Identify which cell holds the provided text, then report its [x, y] central coordinate. 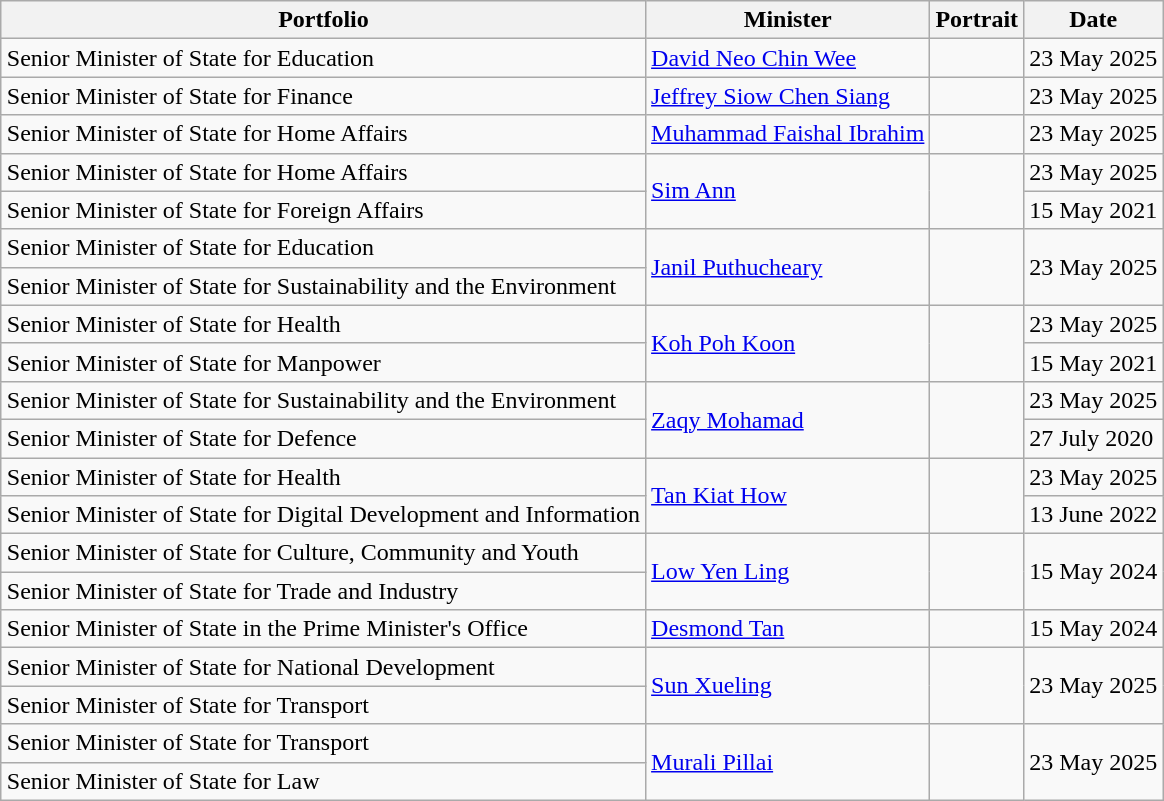
Senior Minister of State for Foreign Affairs [323, 210]
Date [1094, 20]
Muhammad Faishal Ibrahim [788, 134]
Zaqy Mohamad [788, 419]
Koh Poh Koon [788, 343]
27 July 2020 [1094, 438]
Senior Minister of State for Manpower [323, 362]
Senior Minister of State for National Development [323, 667]
Jeffrey Siow Chen Siang [788, 96]
David Neo Chin Wee [788, 58]
Senior Minister of State for Law [323, 781]
Portfolio [323, 20]
Senior Minister of State for Defence [323, 438]
Senior Minister of State for Digital Development and Information [323, 515]
Tan Kiat How [788, 496]
Senior Minister of State for Trade and Industry [323, 591]
Sim Ann [788, 191]
Senior Minister of State for Finance [323, 96]
Portrait [977, 20]
Minister [788, 20]
13 June 2022 [1094, 515]
Janil Puthucheary [788, 267]
Senior Minister of State for Culture, Community and Youth [323, 553]
Senior Minister of State in the Prime Minister's Office [323, 629]
Desmond Tan [788, 629]
Murali Pillai [788, 762]
Sun Xueling [788, 686]
Low Yen Ling [788, 572]
